Provide the [x, y] coordinate of the cell's center where the given text is located.  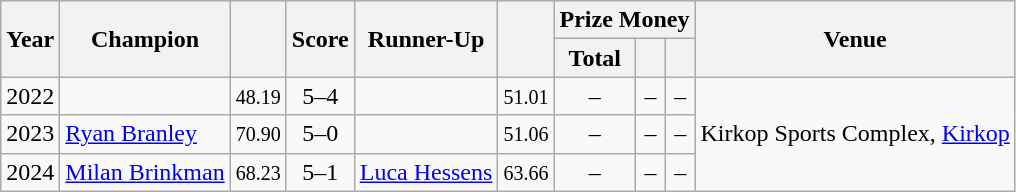
Score [320, 39]
63.66 [526, 172]
5–4 [320, 96]
70.90 [258, 134]
Kirkop Sports Complex, Kirkop [855, 134]
48.19 [258, 96]
5–1 [320, 172]
Prize Money [624, 20]
51.01 [526, 96]
Ryan Branley [145, 134]
Venue [855, 39]
51.06 [526, 134]
Runner-Up [426, 39]
Total [595, 58]
2022 [30, 96]
Milan Brinkman [145, 172]
Champion [145, 39]
5–0 [320, 134]
Luca Hessens [426, 172]
2023 [30, 134]
68.23 [258, 172]
2024 [30, 172]
Year [30, 39]
